Output the (X, Y) coordinate of the center of the cell containing the given text.  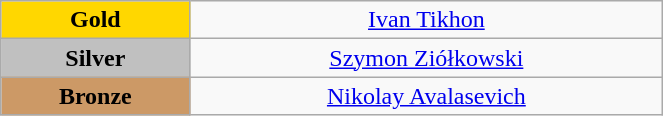
Nikolay Avalasevich (426, 96)
Silver (96, 58)
Szymon Ziółkowski (426, 58)
Bronze (96, 96)
Ivan Tikhon (426, 20)
Gold (96, 20)
